Search for the cell housing the specified text and yield its (x, y) center coordinate. 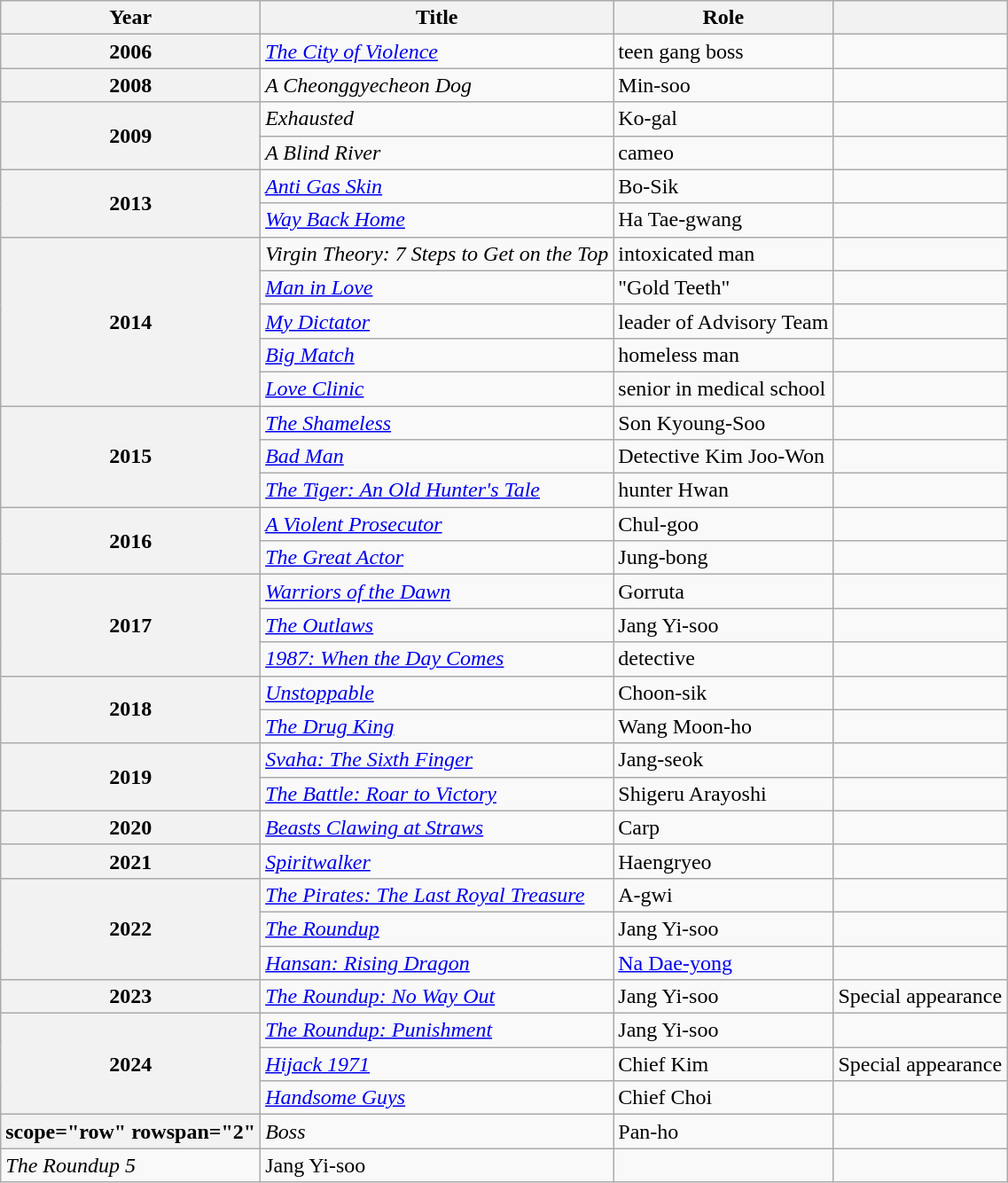
The Roundup 5 (131, 1165)
My Dictator (437, 321)
2006 (131, 51)
Beasts Clawing at Straws (437, 827)
teen gang boss (723, 51)
Pan-ho (723, 1132)
Boss (437, 1132)
The Battle: Roar to Victory (437, 794)
A Cheonggyecheon Dog (437, 85)
Warriors of the Dawn (437, 591)
2020 (131, 827)
Virgin Theory: 7 Steps to Get on the Top (437, 254)
homeless man (723, 355)
The Pirates: The Last Royal Treasure (437, 895)
2021 (131, 861)
Min-soo (723, 85)
Na Dae-yong (723, 962)
Gorruta (723, 591)
Chief Kim (723, 1064)
Big Match (437, 355)
2014 (131, 321)
2008 (131, 85)
2015 (131, 457)
Exhausted (437, 119)
Jang-seok (723, 760)
Carp (723, 827)
The Shameless (437, 423)
A-gwi (723, 895)
A Blind River (437, 153)
Man in Love (437, 287)
The City of Violence (437, 51)
Title (437, 18)
Handsome Guys (437, 1098)
2022 (131, 928)
Anti Gas Skin (437, 186)
Wang Moon-ho (723, 726)
Chief Choi (723, 1098)
The Roundup: No Way Out (437, 997)
Bad Man (437, 457)
Choon-sik (723, 693)
Chul-goo (723, 524)
cameo (723, 153)
Ha Tae-gwang (723, 220)
Bo-Sik (723, 186)
The Outlaws (437, 625)
senior in medical school (723, 388)
Love Clinic (437, 388)
2019 (131, 777)
2023 (131, 997)
The Great Actor (437, 558)
Haengryeo (723, 861)
leader of Advisory Team (723, 321)
Way Back Home (437, 220)
2016 (131, 541)
2024 (131, 1064)
2009 (131, 136)
Role (723, 18)
The Roundup: Punishment (437, 1030)
2013 (131, 203)
scope="row" rowspan="2" (131, 1132)
A Violent Prosecutor (437, 524)
The Roundup (437, 928)
Unstoppable (437, 693)
detective (723, 659)
1987: When the Day Comes (437, 659)
2017 (131, 625)
Year (131, 18)
hunter Hwan (723, 490)
Jung-bong (723, 558)
Svaha: The Sixth Finger (437, 760)
Shigeru Arayoshi (723, 794)
The Drug King (437, 726)
Spiritwalker (437, 861)
The Tiger: An Old Hunter's Tale (437, 490)
Ko-gal (723, 119)
intoxicated man (723, 254)
Son Kyoung-Soo (723, 423)
Hansan: Rising Dragon (437, 962)
Hijack 1971 (437, 1064)
Detective Kim Joo-Won (723, 457)
"Gold Teeth" (723, 287)
2018 (131, 709)
